Return the (X, Y) coordinate for the center point of the cell that contains the specified text.  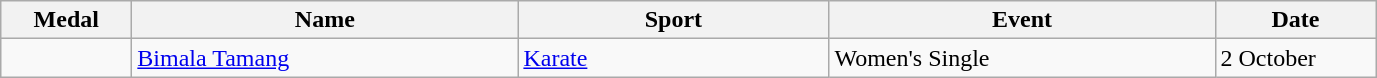
2 October (1296, 58)
Name (325, 20)
Karate (674, 58)
Bimala Tamang (325, 58)
Women's Single (1022, 58)
Medal (66, 20)
Sport (674, 20)
Event (1022, 20)
Date (1296, 20)
